Locate the cell with the specified text and output its (x, y) center coordinate. 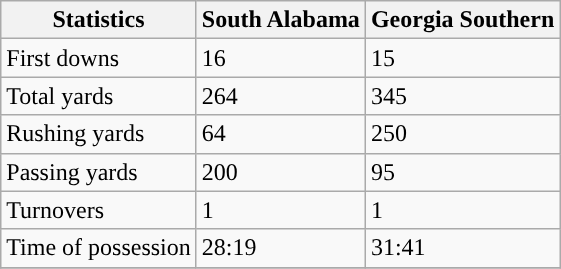
200 (280, 172)
264 (280, 96)
Turnovers (99, 210)
Rushing yards (99, 134)
345 (462, 96)
250 (462, 134)
31:41 (462, 248)
64 (280, 134)
15 (462, 58)
Passing yards (99, 172)
28:19 (280, 248)
Georgia Southern (462, 20)
16 (280, 58)
Time of possession (99, 248)
95 (462, 172)
Statistics (99, 20)
First downs (99, 58)
South Alabama (280, 20)
Total yards (99, 96)
